Output the (x, y) coordinate of the center of the cell containing the given text.  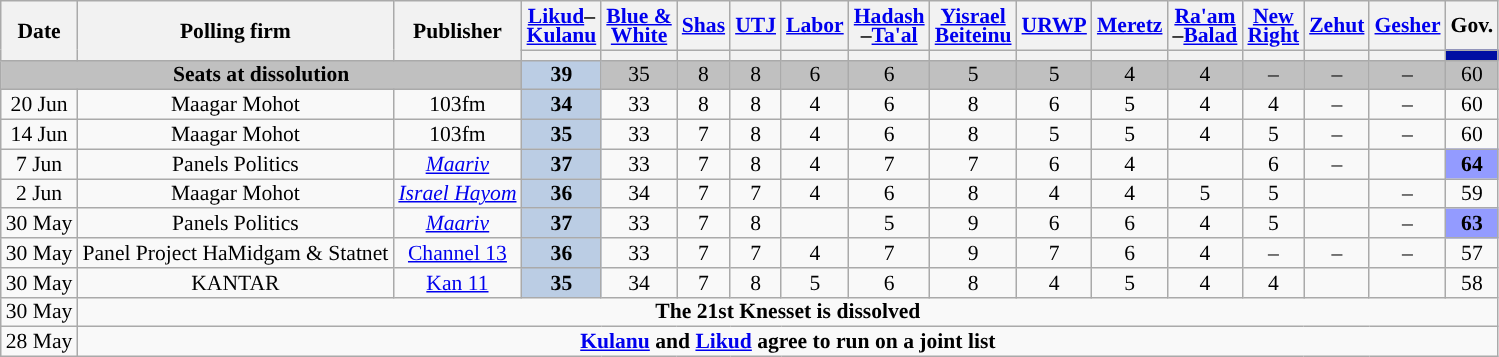
Seats at dissolution (262, 75)
Shas (704, 26)
Meretz (1130, 26)
Israel Hayom (457, 194)
Panel Project HaMidgam & Statnet (235, 253)
Zehut (1336, 26)
2 Jun (40, 194)
Gesher (1407, 26)
YisraelBeiteinu (974, 26)
Publisher (457, 30)
7 Jun (40, 164)
UTJ (756, 26)
20 Jun (40, 105)
28 May (40, 342)
Kulanu and Likud agree to run on a joint list (788, 342)
Blue &White (638, 26)
Polling firm (235, 30)
KANTAR (235, 283)
Channel 13 (457, 253)
14 Jun (40, 135)
Labor (815, 26)
Hadash–Ta'al (890, 26)
59 (1472, 194)
58 (1472, 283)
URWP (1054, 26)
Date (40, 30)
Ra'am–Balad (1206, 26)
64 (1472, 164)
NewRight (1273, 26)
The 21st Knesset is dissolved (788, 312)
63 (1472, 224)
Kan 11 (457, 283)
Likud–Kulanu (562, 26)
Gov. (1472, 26)
57 (1472, 253)
39 (562, 75)
